Pinpoint the cell where the given text exists, returning its [x, y] midpoint coordinate. 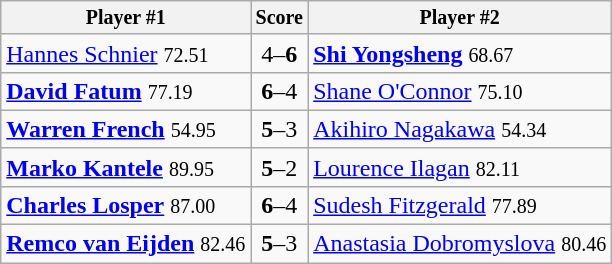
Player #2 [460, 18]
5–2 [280, 167]
Shane O'Connor 75.10 [460, 91]
Shi Yongsheng 68.67 [460, 53]
Anastasia Dobromyslova 80.46 [460, 244]
Marko Kantele 89.95 [126, 167]
David Fatum 77.19 [126, 91]
Charles Losper 87.00 [126, 205]
Remco van Eijden 82.46 [126, 244]
Warren French 54.95 [126, 129]
4–6 [280, 53]
Player #1 [126, 18]
Hannes Schnier 72.51 [126, 53]
Score [280, 18]
Sudesh Fitzgerald 77.89 [460, 205]
Akihiro Nagakawa 54.34 [460, 129]
Lourence Ilagan 82.11 [460, 167]
